Identify which cell holds the provided text, then report its (x, y) central coordinate. 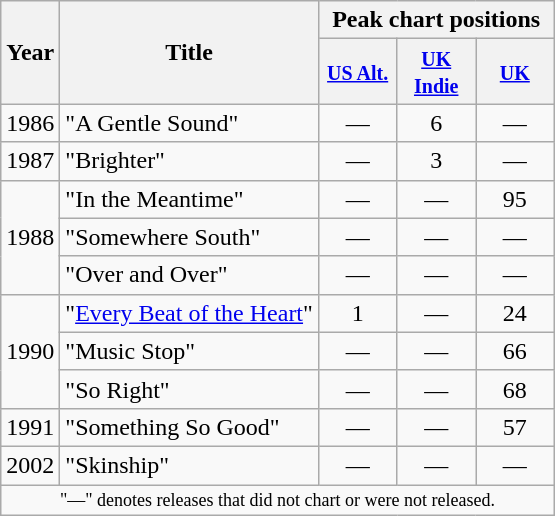
24 (516, 313)
"Every Beat of the Heart" (190, 313)
1988 (30, 237)
3 (436, 161)
US Alt. (358, 72)
"Something So Good" (190, 427)
68 (516, 389)
1990 (30, 351)
UK Indie (436, 72)
57 (516, 427)
"Brighter" (190, 161)
"Somewhere South" (190, 237)
1986 (30, 123)
1991 (30, 427)
"So Right" (190, 389)
"Music Stop" (190, 351)
"Skinship" (190, 465)
"Over and Over" (190, 275)
"In the Meantime" (190, 199)
66 (516, 351)
"—" denotes releases that did not chart or were not released. (278, 500)
1 (358, 313)
Year (30, 52)
1987 (30, 161)
Peak chart positions (436, 20)
95 (516, 199)
"A Gentle Sound" (190, 123)
6 (436, 123)
2002 (30, 465)
Title (190, 52)
UK (516, 72)
